Provide the [x, y] coordinate of the cell's center where the given text is located.  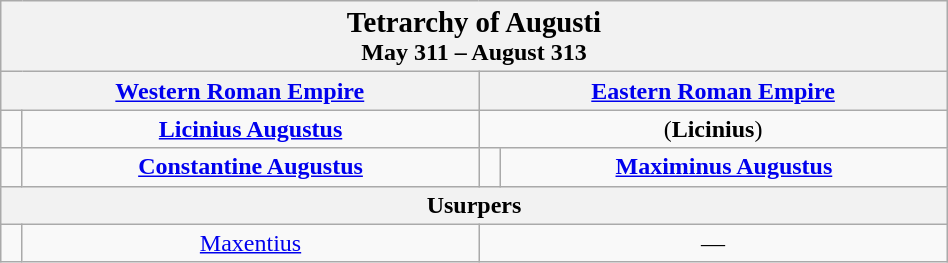
Tetrarchy of AugustiMay 311 – August 313 [474, 36]
Usurpers [474, 205]
Maxentius [250, 243]
Licinius Augustus [250, 129]
Eastern Roman Empire [713, 91]
— [713, 243]
Western Roman Empire [240, 91]
(Licinius) [713, 129]
Maximinus Augustus [724, 167]
Constantine Augustus [250, 167]
